Find where the given text appears and provide that cell's center as (x, y) coordinate. 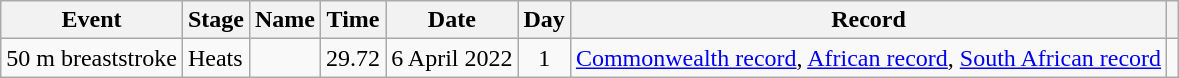
Event (92, 20)
Stage (216, 20)
Heats (216, 58)
Time (354, 20)
6 April 2022 (452, 58)
Name (284, 20)
50 m breaststroke (92, 58)
1 (544, 58)
Commonwealth record, African record, South African record (868, 58)
29.72 (354, 58)
Day (544, 20)
Date (452, 20)
Record (868, 20)
